Pinpoint the cell where the given text exists, returning its (X, Y) midpoint coordinate. 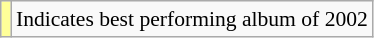
Indicates best performing album of 2002 (192, 19)
